Pinpoint the cell where the given text exists, returning its [x, y] midpoint coordinate. 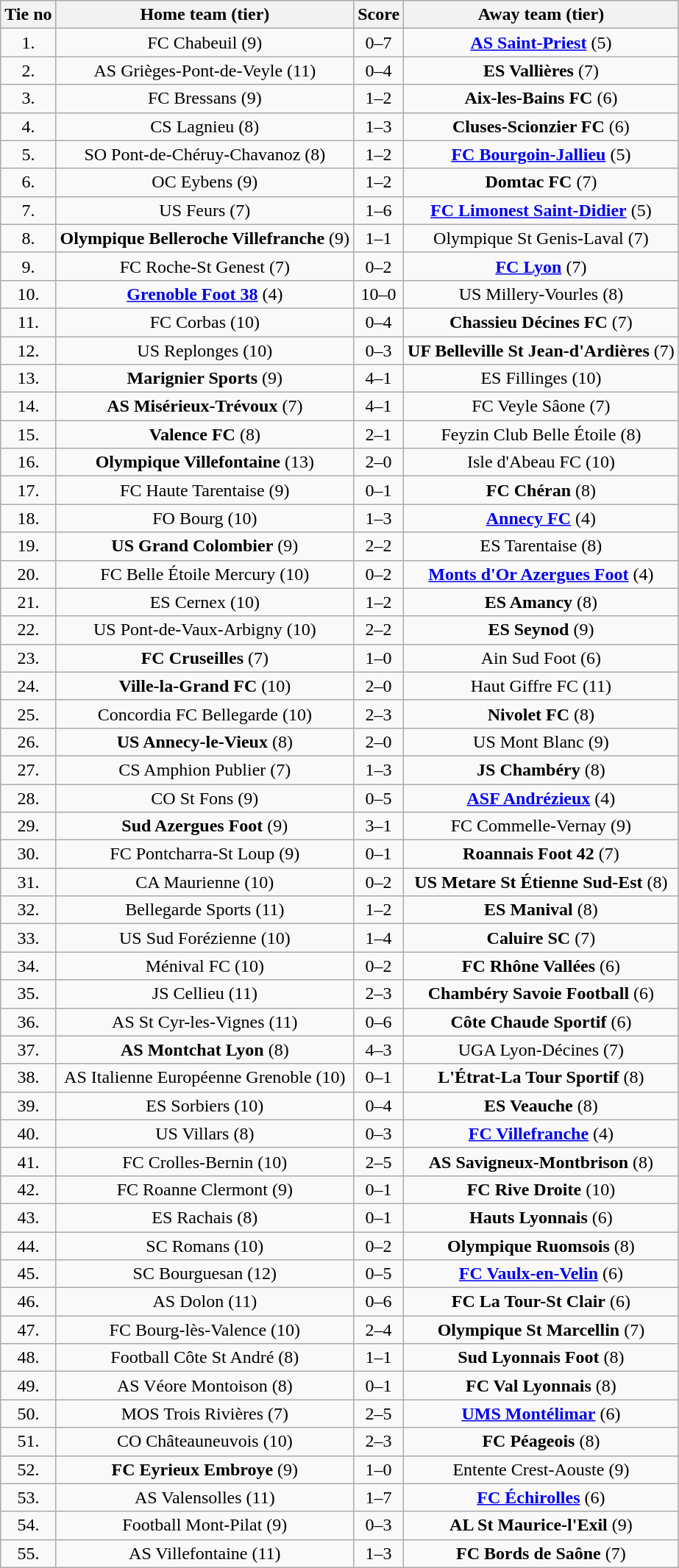
0–7 [379, 43]
FC Chabeuil (9) [205, 43]
Nivolet FC (8) [541, 714]
Roannais Foot 42 (7) [541, 854]
Away team (tier) [541, 15]
ES Veauche (8) [541, 1106]
FC Bourg-lès-Valence (10) [205, 1330]
39. [28, 1106]
1–6 [379, 210]
Home team (tier) [205, 15]
FC Pontcharra-St Loup (9) [205, 854]
Football Mont-Pilat (9) [205, 1525]
Olympique Belleroche Villefranche (9) [205, 238]
US Pont-de-Vaux-Arbigny (10) [205, 630]
ES Fillinges (10) [541, 379]
17. [28, 490]
46. [28, 1302]
CO St Fons (9) [205, 798]
US Annecy-le-Vieux (8) [205, 742]
30. [28, 854]
Monts d'Or Azergues Foot (4) [541, 574]
4–3 [379, 1050]
53. [28, 1497]
US Metare St Étienne Sud-Est (8) [541, 882]
Concordia FC Bellegarde (10) [205, 714]
13. [28, 379]
52. [28, 1469]
23. [28, 658]
5. [28, 154]
Marignier Sports (9) [205, 379]
US Grand Colombier (9) [205, 546]
JS Cellieu (11) [205, 994]
AS Villefontaine (11) [205, 1553]
22. [28, 630]
FC Corbas (10) [205, 322]
4. [28, 126]
36. [28, 1022]
US Feurs (7) [205, 210]
18. [28, 518]
33. [28, 938]
7. [28, 210]
Score [379, 15]
43. [28, 1217]
UMS Montélimar (6) [541, 1414]
FC Chéran (8) [541, 490]
25. [28, 714]
Olympique St Marcellin (7) [541, 1330]
FC Veyle Sâone (7) [541, 407]
6. [28, 182]
31. [28, 882]
Grenoble Foot 38 (4) [205, 294]
1–4 [379, 938]
24. [28, 686]
AS Montchat Lyon (8) [205, 1050]
10. [28, 294]
FC Commelle-Vernay (9) [541, 826]
AL St Maurice-l'Exil (9) [541, 1525]
Football Côte St André (8) [205, 1358]
38. [28, 1078]
Ain Sud Foot (6) [541, 658]
55. [28, 1553]
FC Lyon (7) [541, 266]
ES Manival (8) [541, 910]
FC Roche-St Genest (7) [205, 266]
2–4 [379, 1330]
UGA Lyon-Décines (7) [541, 1050]
FC Bressans (9) [205, 99]
AS Valensolles (11) [205, 1497]
AS Dolon (11) [205, 1302]
US Mont Blanc (9) [541, 742]
Cluses-Scionzier FC (6) [541, 126]
Hauts Lyonnais (6) [541, 1217]
ASF Andrézieux (4) [541, 798]
US Millery-Vourles (8) [541, 294]
AS Misérieux-Trévoux (7) [205, 407]
20. [28, 574]
FC Vaulx-en-Velin (6) [541, 1274]
FC Rhône Vallées (6) [541, 966]
29. [28, 826]
48. [28, 1358]
2. [28, 71]
12. [28, 351]
FC Crolles-Bernin (10) [205, 1161]
FC Belle Étoile Mercury (10) [205, 574]
15. [28, 434]
28. [28, 798]
9. [28, 266]
AS Italienne Européenne Grenoble (10) [205, 1078]
3–1 [379, 826]
Entente Crest-Aouste (9) [541, 1469]
FC Bourgoin-Jallieu (5) [541, 154]
L'Étrat-La Tour Sportif (8) [541, 1078]
AS St Cyr-les-Vignes (11) [205, 1022]
Sud Azergues Foot (9) [205, 826]
SC Romans (10) [205, 1246]
FC Cruseilles (7) [205, 658]
CA Maurienne (10) [205, 882]
Caluire SC (7) [541, 938]
FC Roanne Clermont (9) [205, 1189]
FC Val Lyonnais (8) [541, 1386]
26. [28, 742]
Bellegarde Sports (11) [205, 910]
11. [28, 322]
Chassieu Décines FC (7) [541, 322]
ES Tarentaise (8) [541, 546]
Olympique Ruomsois (8) [541, 1246]
51. [28, 1442]
35. [28, 994]
FC Rive Droite (10) [541, 1189]
1. [28, 43]
16. [28, 462]
50. [28, 1414]
Domtac FC (7) [541, 182]
AS Saint-Priest (5) [541, 43]
3. [28, 99]
FC La Tour-St Clair (6) [541, 1302]
Chambéry Savoie Football (6) [541, 994]
AS Savigneux-Montbrison (8) [541, 1161]
32. [28, 910]
42. [28, 1189]
44. [28, 1246]
34. [28, 966]
ES Amancy (8) [541, 602]
Ville-la-Grand FC (10) [205, 686]
FC Villefranche (4) [541, 1134]
47. [28, 1330]
ES Rachais (8) [205, 1217]
19. [28, 546]
45. [28, 1274]
14. [28, 407]
MOS Trois Rivières (7) [205, 1414]
FC Limonest Saint-Didier (5) [541, 210]
Aix-les-Bains FC (6) [541, 99]
40. [28, 1134]
UF Belleville St Jean-d'Ardières (7) [541, 351]
37. [28, 1050]
10–0 [379, 294]
Olympique Villefontaine (13) [205, 462]
JS Chambéry (8) [541, 770]
FC Haute Tarentaise (9) [205, 490]
Valence FC (8) [205, 434]
CO Châteauneuvois (10) [205, 1442]
ES Vallières (7) [541, 71]
54. [28, 1525]
Olympique St Genis-Laval (7) [541, 238]
49. [28, 1386]
SO Pont-de-Chéruy-Chavanoz (8) [205, 154]
US Replonges (10) [205, 351]
Côte Chaude Sportif (6) [541, 1022]
2–1 [379, 434]
Annecy FC (4) [541, 518]
27. [28, 770]
OC Eybens (9) [205, 182]
ES Cernex (10) [205, 602]
8. [28, 238]
ES Seynod (9) [541, 630]
Isle d'Abeau FC (10) [541, 462]
Feyzin Club Belle Étoile (8) [541, 434]
FC Échirolles (6) [541, 1497]
Ménival FC (10) [205, 966]
FC Eyrieux Embroye (9) [205, 1469]
ES Sorbiers (10) [205, 1106]
CS Lagnieu (8) [205, 126]
CS Amphion Publier (7) [205, 770]
21. [28, 602]
US Villars (8) [205, 1134]
Haut Giffre FC (11) [541, 686]
FC Bords de Saône (7) [541, 1553]
FC Péageois (8) [541, 1442]
41. [28, 1161]
1–7 [379, 1497]
Sud Lyonnais Foot (8) [541, 1358]
AS Véore Montoison (8) [205, 1386]
AS Grièges-Pont-de-Veyle (11) [205, 71]
Tie no [28, 15]
US Sud Forézienne (10) [205, 938]
FO Bourg (10) [205, 518]
SC Bourguesan (12) [205, 1274]
